Return the (X, Y) coordinate for the center point of the cell that contains the specified text.  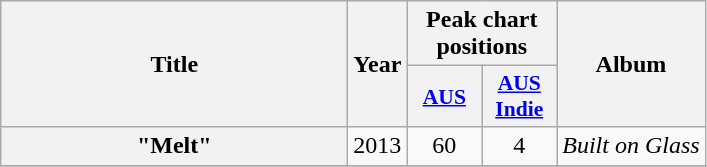
"Melt" (174, 146)
Year (378, 64)
Album (631, 64)
2013 (378, 146)
AUS (444, 96)
Built on Glass (631, 146)
AUSIndie (520, 96)
Title (174, 64)
Peak chart positions (482, 34)
60 (444, 146)
4 (520, 146)
